Locate the cell with the specified text and output its (X, Y) center coordinate. 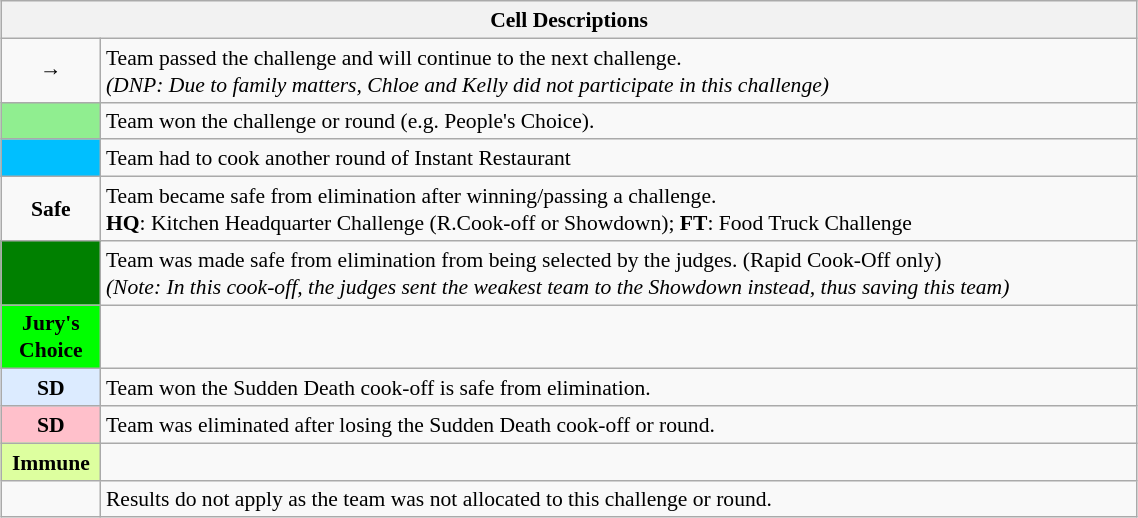
Team won the challenge or round (e.g. People's Choice). (619, 120)
Team passed the challenge and will continue to the next challenge.(DNP: Due to family matters, Chloe and Kelly did not participate in this challenge) (619, 70)
Safe (51, 208)
Team was eliminated after losing the Sudden Death cook-off or round. (619, 424)
Immune (51, 462)
Team won the Sudden Death cook-off is safe from elimination. (619, 388)
→ (51, 70)
Jury'sChoice (51, 336)
Cell Descriptions (569, 20)
Team had to cook another round of Instant Restaurant (619, 158)
Results do not apply as the team was not allocated to this challenge or round. (619, 498)
